Locate the cell with the specified text and output its (X, Y) center coordinate. 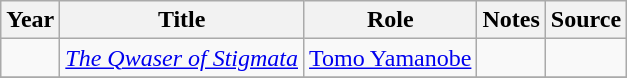
Year (30, 20)
Tomo Yamanobe (390, 58)
The Qwaser of Stigmata (182, 58)
Title (182, 20)
Role (390, 20)
Source (586, 20)
Notes (511, 20)
